Return the (x, y) coordinate for the center point of the cell that contains the specified text.  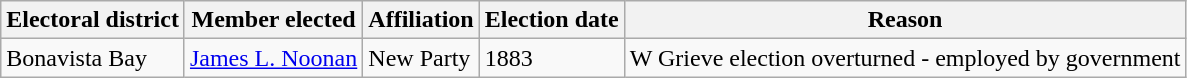
Reason (905, 20)
1883 (552, 58)
Affiliation (421, 20)
Election date (552, 20)
New Party (421, 58)
Electoral district (93, 20)
James L. Noonan (273, 58)
W Grieve election overturned - employed by government (905, 58)
Bonavista Bay (93, 58)
Member elected (273, 20)
